Find where the given text appears and provide that cell's center as (x, y) coordinate. 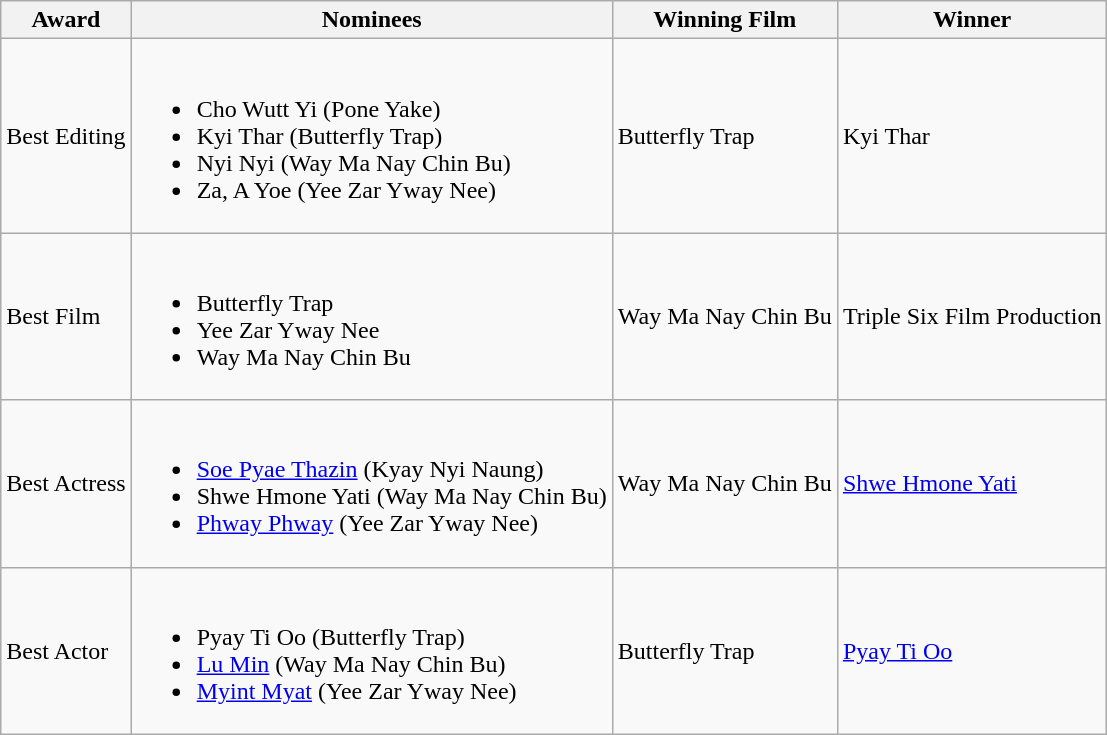
Cho Wutt Yi (Pone Yake)Kyi Thar (Butterfly Trap)Nyi Nyi (Way Ma Nay Chin Bu)Za, A Yoe (Yee Zar Yway Nee) (372, 136)
Shwe Hmone Yati (972, 484)
Pyay Ti Oo (972, 650)
Best Editing (66, 136)
Best Actress (66, 484)
Best Film (66, 316)
Butterfly TrapYee Zar Yway NeeWay Ma Nay Chin Bu (372, 316)
Nominees (372, 20)
Pyay Ti Oo (Butterfly Trap)Lu Min (Way Ma Nay Chin Bu)Myint Myat (Yee Zar Yway Nee) (372, 650)
Kyi Thar (972, 136)
Winning Film (724, 20)
Soe Pyae Thazin (Kyay Nyi Naung)Shwe Hmone Yati (Way Ma Nay Chin Bu)Phway Phway (Yee Zar Yway Nee) (372, 484)
Best Actor (66, 650)
Award (66, 20)
Triple Six Film Production (972, 316)
Winner (972, 20)
